For the text-containing cell, return its midpoint in (X, Y) coordinate format. 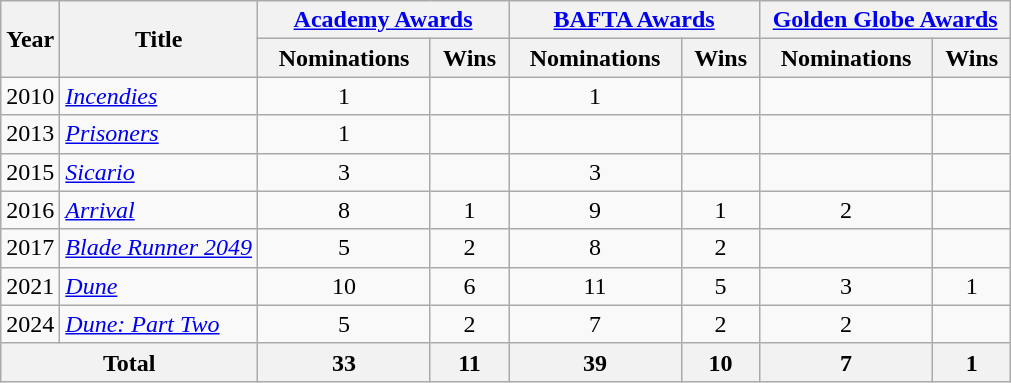
Dune (159, 286)
Sicario (159, 172)
33 (344, 362)
6 (469, 286)
9 (596, 210)
2010 (30, 96)
Total (130, 362)
2016 (30, 210)
2017 (30, 248)
2015 (30, 172)
Dune: Part Two (159, 324)
2013 (30, 134)
2024 (30, 324)
Year (30, 39)
Prisoners (159, 134)
Academy Awards (384, 20)
Title (159, 39)
BAFTA Awards (634, 20)
Arrival (159, 210)
2021 (30, 286)
Golden Globe Awards (886, 20)
39 (596, 362)
Incendies (159, 96)
Blade Runner 2049 (159, 248)
